Find where the given text appears and provide that cell's center as [x, y] coordinate. 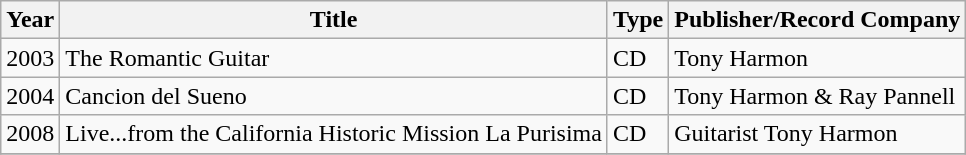
Type [638, 20]
2008 [30, 134]
Cancion del Sueno [334, 96]
Guitarist Tony Harmon [818, 134]
The Romantic Guitar [334, 58]
Publisher/Record Company [818, 20]
Live...from the California Historic Mission La Purisima [334, 134]
2003 [30, 58]
Year [30, 20]
Tony Harmon & Ray Pannell [818, 96]
2004 [30, 96]
Tony Harmon [818, 58]
Title [334, 20]
